Find where the given text appears and provide that cell's center as (x, y) coordinate. 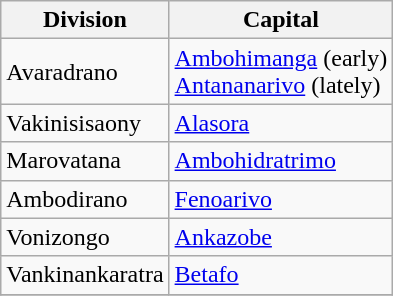
Ankazobe (281, 237)
Vankinankaratra (85, 275)
Ambodirano (85, 199)
Capital (281, 20)
Vonizongo (85, 237)
Vakinisisaony (85, 123)
Betafo (281, 275)
Avaradrano (85, 72)
Ambohidratrimo (281, 161)
Ambohimanga (early) Antananarivo (lately) (281, 72)
Marovatana (85, 161)
Fenoarivo (281, 199)
Alasora (281, 123)
Division (85, 20)
